From the cell containing the given text, extract its center point as (x, y) coordinate. 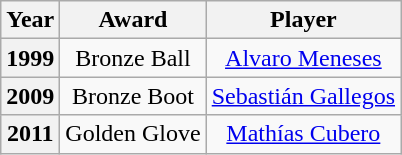
Alvaro Meneses (303, 58)
Award (133, 20)
Bronze Boot (133, 96)
Player (303, 20)
2009 (30, 96)
Mathías Cubero (303, 134)
Golden Glove (133, 134)
2011 (30, 134)
Year (30, 20)
Sebastián Gallegos (303, 96)
1999 (30, 58)
Bronze Ball (133, 58)
